For the text-containing cell, return its midpoint in [X, Y] coordinate format. 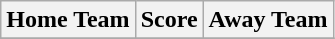
Home Team [68, 20]
Score [169, 20]
Away Team [268, 20]
